Find where the given text appears and provide that cell's center as [X, Y] coordinate. 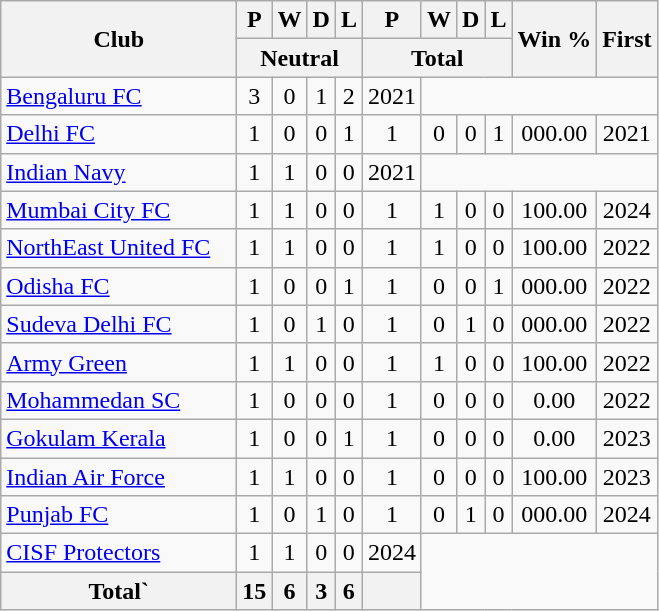
Punjab FC [119, 515]
Win % [554, 39]
CISF Protectors [119, 553]
First [627, 39]
Mohammedan SC [119, 400]
Total [437, 58]
Gokulam Kerala [119, 438]
Neutral [300, 58]
2 [348, 96]
Bengaluru FC [119, 96]
Army Green [119, 362]
Indian Air Force [119, 477]
Indian Navy [119, 172]
Mumbai City FC [119, 210]
Sudeva Delhi FC [119, 324]
15 [254, 591]
Club [119, 39]
Odisha FC [119, 286]
NorthEast United FC [119, 248]
Total` [119, 591]
Delhi FC [119, 134]
